Scan for the cell matching the given text and deliver its (X, Y) coordinate at center. 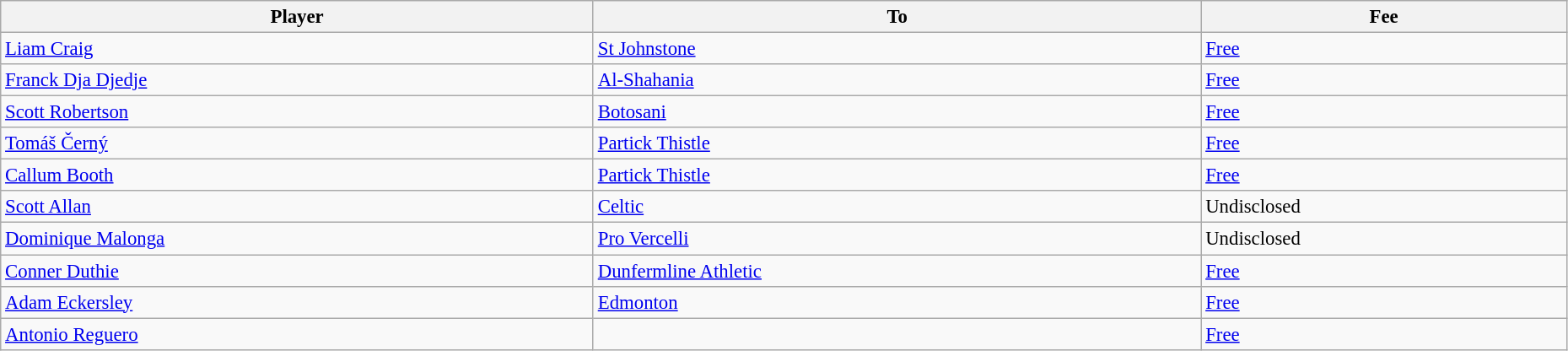
Dunfermline Athletic (897, 271)
Scott Robertson (297, 112)
Liam Craig (297, 49)
St Johnstone (897, 49)
Dominique Malonga (297, 239)
Pro Vercelli (897, 239)
Antonio Reguero (297, 334)
Botosani (897, 112)
To (897, 17)
Celtic (897, 207)
Tomáš Černý (297, 143)
Al-Shahania (897, 80)
Franck Dja Djedje (297, 80)
Fee (1383, 17)
Conner Duthie (297, 271)
Scott Allan (297, 207)
Edmonton (897, 302)
Player (297, 17)
Adam Eckersley (297, 302)
Callum Booth (297, 175)
